Extract the [x, y] coordinate from the center of the cell holding the provided text.  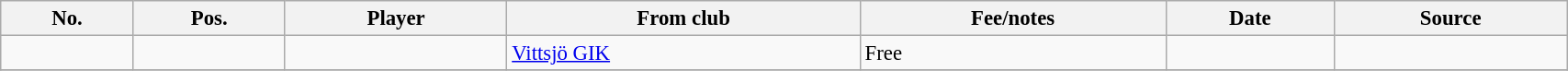
Pos. [209, 18]
From club [683, 18]
Vittsjö GIK [683, 53]
Free [1012, 53]
Fee/notes [1012, 18]
No. [67, 18]
Source [1451, 18]
Date [1250, 18]
Player [396, 18]
